Determine the [X, Y] coordinate at the center of the cell enclosing the given text.  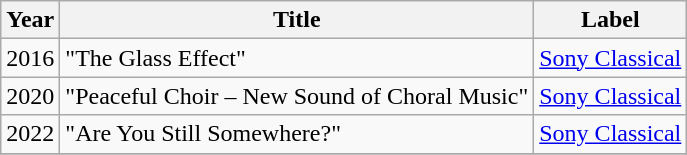
Label [610, 20]
2016 [30, 58]
"Peaceful Choir – New Sound of Choral Music" [297, 96]
"Are You Still Somewhere?" [297, 134]
Year [30, 20]
Title [297, 20]
"The Glass Effect" [297, 58]
2020 [30, 96]
2022 [30, 134]
